Scan for the cell matching the given text and deliver its (X, Y) coordinate at center. 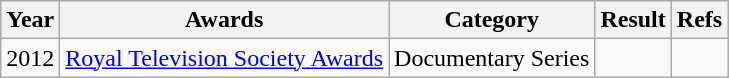
Refs (699, 20)
Result (633, 20)
Royal Television Society Awards (224, 58)
Documentary Series (492, 58)
Year (30, 20)
2012 (30, 58)
Category (492, 20)
Awards (224, 20)
